Capture the cell that displays the provided text and extract its [x, y] central coordinate. 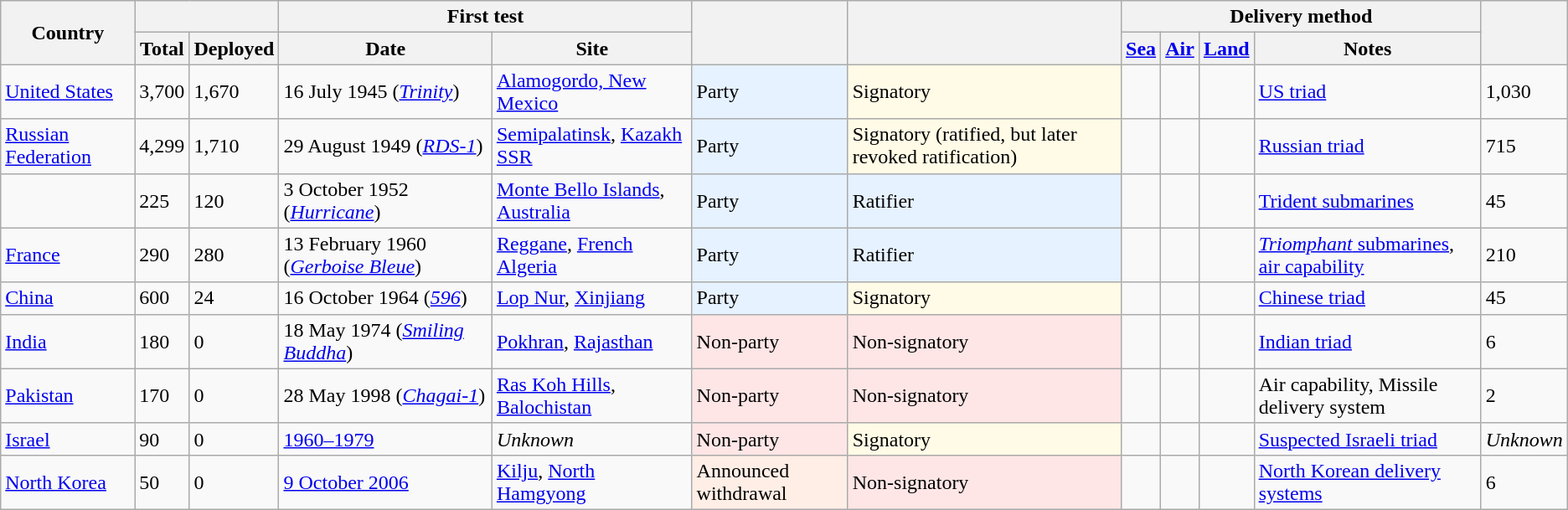
28 May 1998 (Chagai-1) [385, 395]
4,299 [162, 146]
2 [1524, 395]
Air [1180, 49]
1,030 [1524, 92]
600 [162, 298]
Triomphant submarines, air capability [1367, 255]
Delivery method [1302, 17]
Pokhran, Rajasthan [591, 342]
Total [162, 49]
Chinese triad [1367, 298]
715 [1524, 146]
Suspected Israeli triad [1367, 439]
16 October 1964 (596) [385, 298]
Signatory (ratified, but later revoked ratification) [984, 146]
3 October 1952 (Hurricane) [385, 201]
Air capability, Missile delivery system [1367, 395]
50 [162, 482]
Site [591, 49]
Date [385, 49]
Ras Koh Hills, Balochistan [591, 395]
Notes [1367, 49]
1,670 [235, 92]
18 May 1974 (Smiling Buddha) [385, 342]
Land [1226, 49]
Semipalatinsk, Kazakh SSR [591, 146]
1,710 [235, 146]
North Korean delivery systems [1367, 482]
120 [235, 201]
Russian Federation [68, 146]
210 [1524, 255]
29 August 1949 (RDS-1) [385, 146]
9 October 2006 [385, 482]
Lop Nur, Xinjiang [591, 298]
180 [162, 342]
First test [486, 17]
Kilju, North Hamgyong [591, 482]
France [68, 255]
North Korea [68, 482]
Sea [1141, 49]
Pakistan [68, 395]
US triad [1367, 92]
90 [162, 439]
170 [162, 395]
Israel [68, 439]
Reggane, French Algeria [591, 255]
Country [68, 33]
Announced withdrawal [770, 482]
Indian triad [1367, 342]
Deployed [235, 49]
225 [162, 201]
China [68, 298]
1960–1979 [385, 439]
280 [235, 255]
16 July 1945 (Trinity) [385, 92]
290 [162, 255]
Russian triad [1367, 146]
Trident submarines [1367, 201]
Monte Bello Islands, Australia [591, 201]
13 February 1960 (Gerboise Bleue) [385, 255]
24 [235, 298]
3,700 [162, 92]
United States [68, 92]
Alamogordo, New Mexico [591, 92]
India [68, 342]
